Locate the cell with the specified text and output its (X, Y) center coordinate. 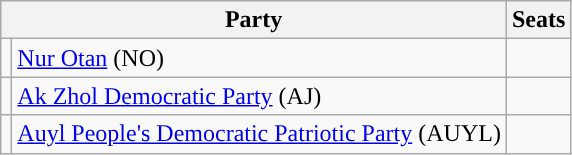
Auyl People's Democratic Patriotic Party (AUYL) (260, 134)
Nur Otan (NO) (260, 58)
Seats (538, 20)
Party (254, 20)
Ak Zhol Democratic Party (AJ) (260, 96)
